Detect which cell encompasses the target text, then output its [X, Y] center coordinate. 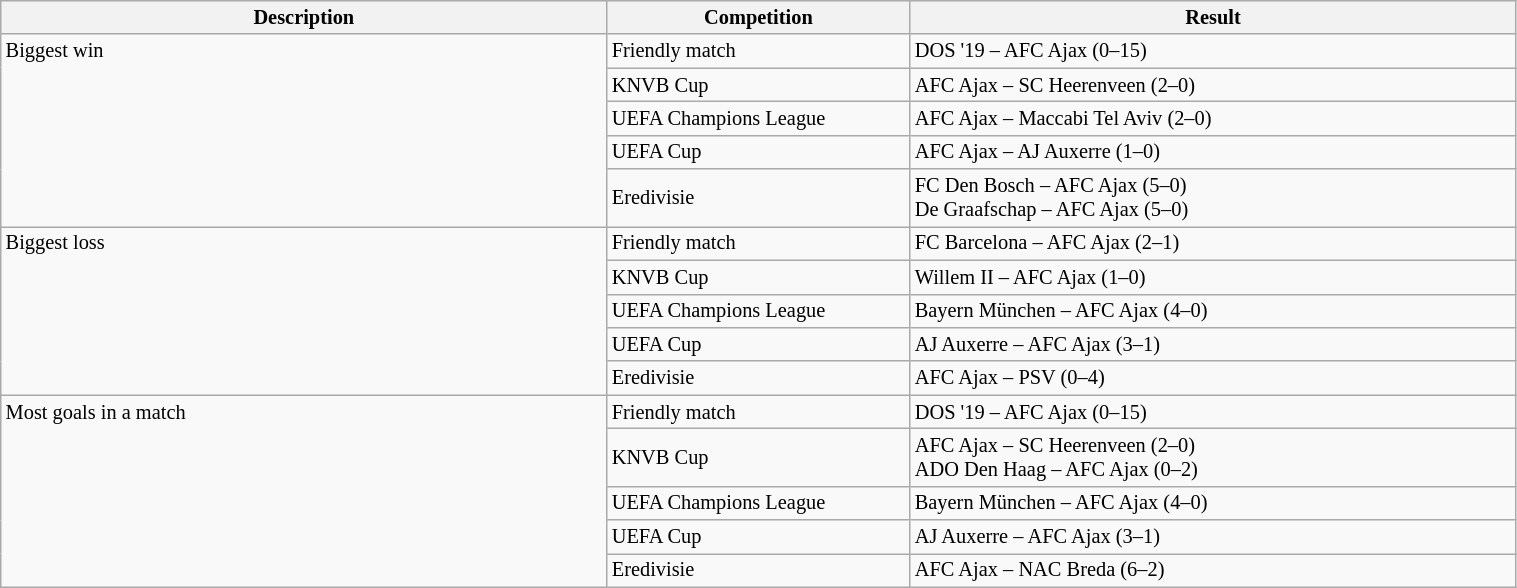
AFC Ajax – PSV (0–4) [1213, 378]
Biggest loss [304, 310]
Willem II – AFC Ajax (1–0) [1213, 277]
AFC Ajax – SC Heerenveen (2–0)ADO Den Haag – AFC Ajax (0–2) [1213, 457]
Most goals in a match [304, 491]
AFC Ajax – NAC Breda (6–2) [1213, 570]
AFC Ajax – SC Heerenveen (2–0) [1213, 85]
Biggest win [304, 130]
FC Den Bosch – AFC Ajax (5–0)De Graafschap – AFC Ajax (5–0) [1213, 198]
FC Barcelona – AFC Ajax (2–1) [1213, 243]
Result [1213, 17]
AFC Ajax – Maccabi Tel Aviv (2–0) [1213, 118]
AFC Ajax – AJ Auxerre (1–0) [1213, 152]
Competition [758, 17]
Description [304, 17]
